Extract the [X, Y] coordinate from the center of the cell holding the provided text.  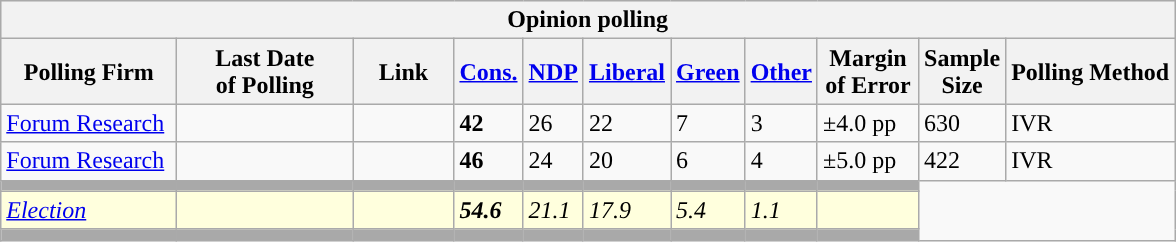
21.1 [553, 210]
Link [404, 72]
Other [781, 72]
7 [708, 123]
24 [553, 161]
5.4 [708, 210]
Polling Firm [89, 72]
630 [962, 123]
20 [626, 161]
Election [89, 210]
Green [708, 72]
3 [781, 123]
NDP [553, 72]
4 [781, 161]
46 [488, 161]
Polling Method [1090, 72]
42 [488, 123]
Liberal [626, 72]
17.9 [626, 210]
1.1 [781, 210]
±4.0 pp [868, 123]
6 [708, 161]
±5.0 pp [868, 161]
Opinion polling [588, 20]
22 [626, 123]
26 [553, 123]
Last Dateof Polling [265, 72]
Marginof Error [868, 72]
422 [962, 161]
SampleSize [962, 72]
Cons. [488, 72]
54.6 [488, 210]
